Extract the (x, y) coordinate from the center of the cell holding the provided text.  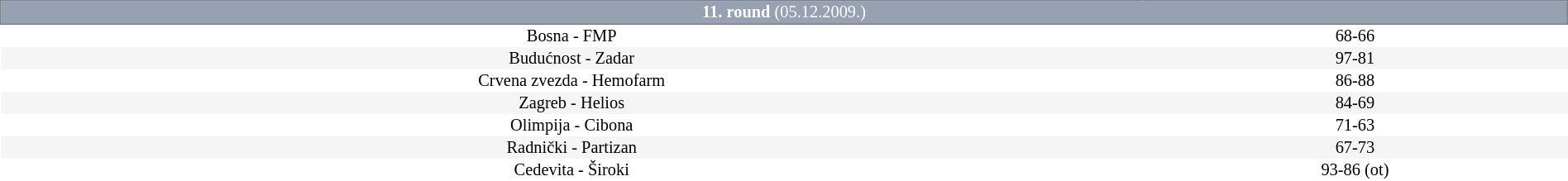
Radnički - Partizan (572, 147)
Crvena zvezda - Hemofarm (572, 81)
68-66 (1355, 36)
93-86 (ot) (1355, 170)
86-88 (1355, 81)
67-73 (1355, 147)
Olimpija - Cibona (572, 126)
Budućnost - Zadar (572, 58)
Bosna - FMP (572, 36)
11. round (05.12.2009.) (784, 12)
97-81 (1355, 58)
Zagreb - Helios (572, 102)
84-69 (1355, 102)
71-63 (1355, 126)
Cedevita - Široki (572, 170)
